Capture the cell that displays the provided text and extract its [x, y] central coordinate. 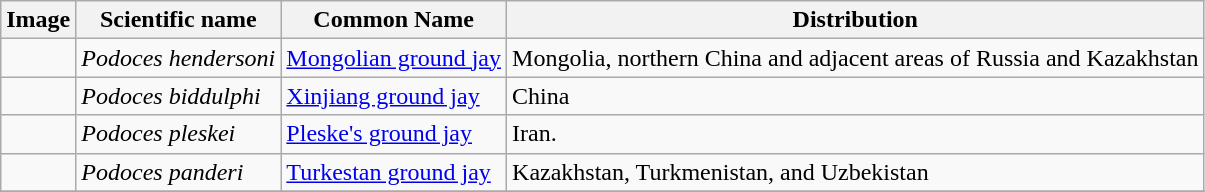
Kazakhstan, Turkmenistan, and Uzbekistan [856, 172]
Mongolian ground jay [394, 58]
China [856, 96]
Common Name [394, 20]
Xinjiang ground jay [394, 96]
Podoces pleskei [178, 134]
Mongolia, northern China and adjacent areas of Russia and Kazakhstan [856, 58]
Scientific name [178, 20]
Podoces biddulphi [178, 96]
Podoces hendersoni [178, 58]
Turkestan ground jay [394, 172]
Distribution [856, 20]
Iran. [856, 134]
Podoces panderi [178, 172]
Image [38, 20]
Pleske's ground jay [394, 134]
